Determine the (x, y) coordinate at the center of the cell enclosing the given text.  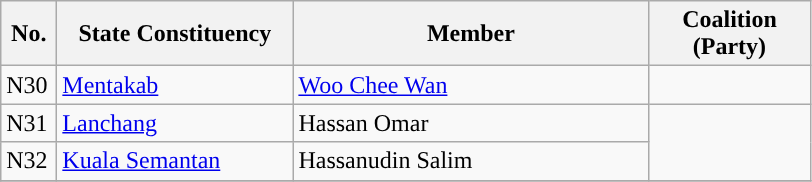
Lanchang (175, 123)
Mentakab (175, 85)
Hassanudin Salim (471, 161)
State Constituency (175, 34)
Kuala Semantan (175, 161)
Coalition (Party) (730, 34)
N32 (29, 161)
Member (471, 34)
Woo Chee Wan (471, 85)
Hassan Omar (471, 123)
N30 (29, 85)
No. (29, 34)
N31 (29, 123)
